Return [X, Y] of the center of cell containing provided text 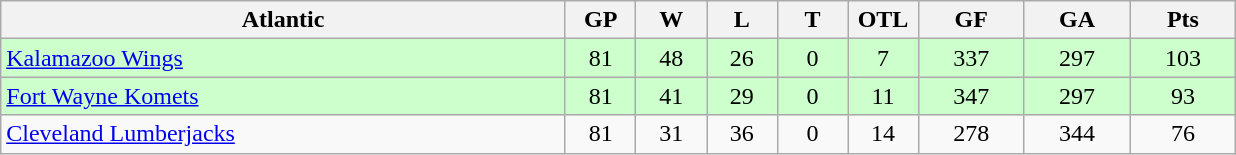
Kalamazoo Wings [284, 58]
OTL [884, 20]
T [812, 20]
76 [1183, 134]
347 [971, 96]
29 [742, 96]
278 [971, 134]
GP [600, 20]
W [672, 20]
48 [672, 58]
7 [884, 58]
GF [971, 20]
Fort Wayne Komets [284, 96]
31 [672, 134]
26 [742, 58]
14 [884, 134]
Pts [1183, 20]
Atlantic [284, 20]
337 [971, 58]
344 [1077, 134]
93 [1183, 96]
11 [884, 96]
Cleveland Lumberjacks [284, 134]
GA [1077, 20]
36 [742, 134]
41 [672, 96]
103 [1183, 58]
L [742, 20]
